Search for the cell housing the specified text and yield its [x, y] center coordinate. 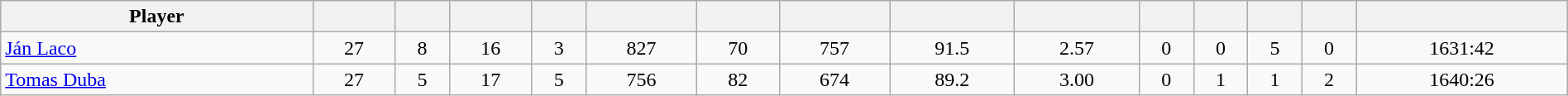
70 [738, 48]
674 [834, 79]
Player [157, 17]
Tomas Duba [157, 79]
757 [834, 48]
3.00 [1077, 79]
8 [423, 48]
2 [1329, 79]
756 [642, 79]
82 [738, 79]
91.5 [953, 48]
89.2 [953, 79]
1631:42 [1462, 48]
827 [642, 48]
17 [490, 79]
2.57 [1077, 48]
3 [559, 48]
16 [490, 48]
Ján Laco [157, 48]
1640:26 [1462, 79]
